Return the [X, Y] coordinate for the center point of the cell that contains the specified text.  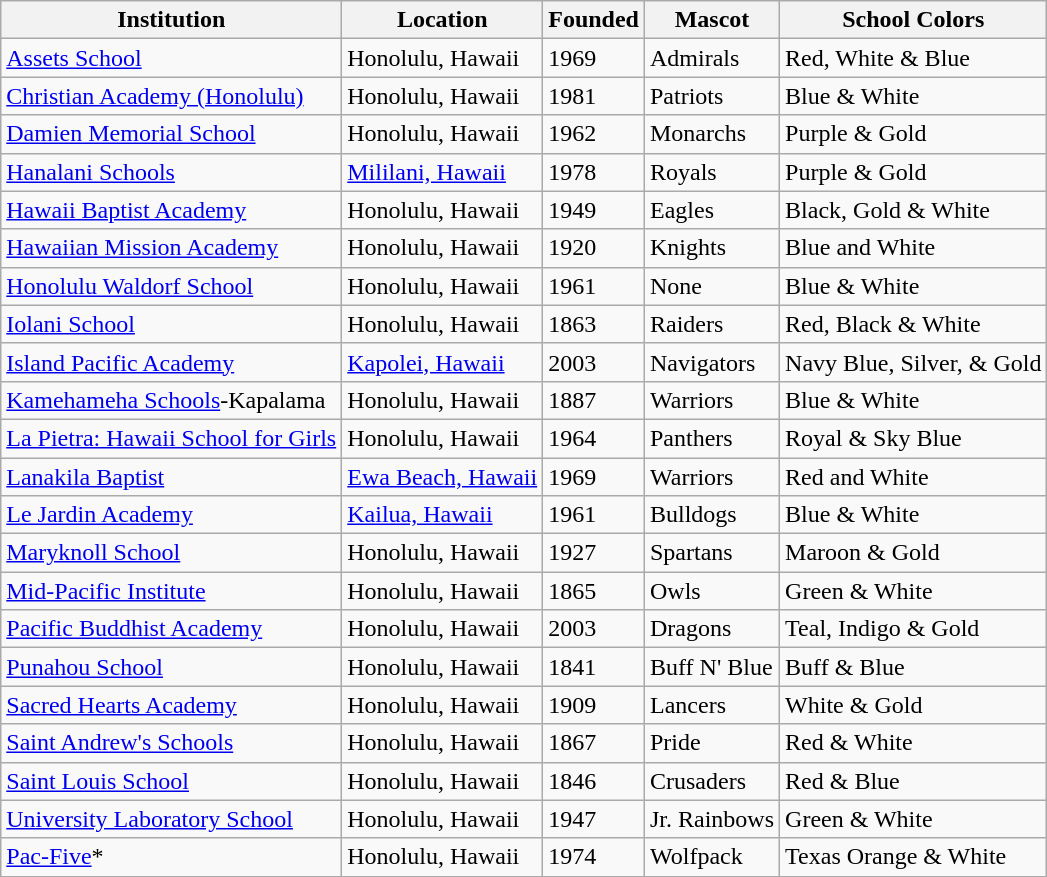
Monarchs [712, 134]
Sacred Hearts Academy [172, 705]
1949 [594, 210]
Hanalani Schools [172, 172]
Royal & Sky Blue [914, 438]
1867 [594, 743]
Dragons [712, 629]
Mid-Pacific Institute [172, 591]
Jr. Rainbows [712, 819]
Red, Black & White [914, 324]
Honolulu Waldorf School [172, 286]
1964 [594, 438]
Bulldogs [712, 515]
1863 [594, 324]
Founded [594, 20]
Saint Andrew's Schools [172, 743]
Mililani, Hawaii [442, 172]
Maryknoll School [172, 553]
Assets School [172, 58]
Ewa Beach, Hawaii [442, 477]
Buff N' Blue [712, 667]
Panthers [712, 438]
Red & Blue [914, 781]
Black, Gold & White [914, 210]
Hawaiian Mission Academy [172, 248]
Pride [712, 743]
Mascot [712, 20]
Pac-Five* [172, 857]
Red & White [914, 743]
1846 [594, 781]
Knights [712, 248]
Texas Orange & White [914, 857]
Kamehameha Schools-Kapalama [172, 400]
1887 [594, 400]
1841 [594, 667]
Island Pacific Academy [172, 362]
Institution [172, 20]
1981 [594, 96]
1920 [594, 248]
1927 [594, 553]
Teal, Indigo & Gold [914, 629]
Hawaii Baptist Academy [172, 210]
1978 [594, 172]
1947 [594, 819]
Le Jardin Academy [172, 515]
Lanakila Baptist [172, 477]
Iolani School [172, 324]
1962 [594, 134]
Crusaders [712, 781]
Admirals [712, 58]
Blue and White [914, 248]
School Colors [914, 20]
Location [442, 20]
Navigators [712, 362]
Red and White [914, 477]
Christian Academy (Honolulu) [172, 96]
1909 [594, 705]
La Pietra: Hawaii School for Girls [172, 438]
Raiders [712, 324]
Navy Blue, Silver, & Gold [914, 362]
Pacific Buddhist Academy [172, 629]
Maroon & Gold [914, 553]
Punahou School [172, 667]
Kapolei, Hawaii [442, 362]
Buff & Blue [914, 667]
Kailua, Hawaii [442, 515]
Damien Memorial School [172, 134]
White & Gold [914, 705]
None [712, 286]
Eagles [712, 210]
Saint Louis School [172, 781]
1974 [594, 857]
Owls [712, 591]
1865 [594, 591]
Royals [712, 172]
Wolfpack [712, 857]
Spartans [712, 553]
Patriots [712, 96]
University Laboratory School [172, 819]
Red, White & Blue [914, 58]
Lancers [712, 705]
